Provide the [x, y] coordinate of the cell's center where the given text is located.  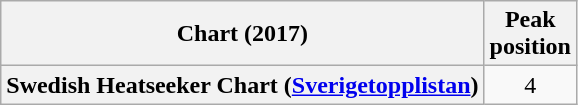
Chart (2017) [242, 34]
Swedish Heatseeker Chart (Sverigetopplistan) [242, 85]
4 [530, 85]
Peakposition [530, 34]
